Determine the [X, Y] coordinate at the center of the cell enclosing the given text.  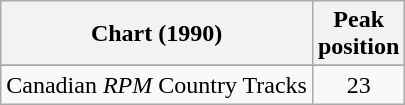
Chart (1990) [157, 34]
Canadian RPM Country Tracks [157, 85]
Peakposition [358, 34]
23 [358, 85]
